Search for the cell housing the specified text and yield its [X, Y] center coordinate. 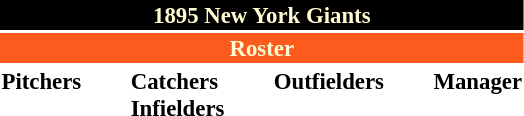
1895 New York Giants [262, 15]
Roster [262, 48]
